Detect which cell encompasses the target text, then output its (X, Y) center coordinate. 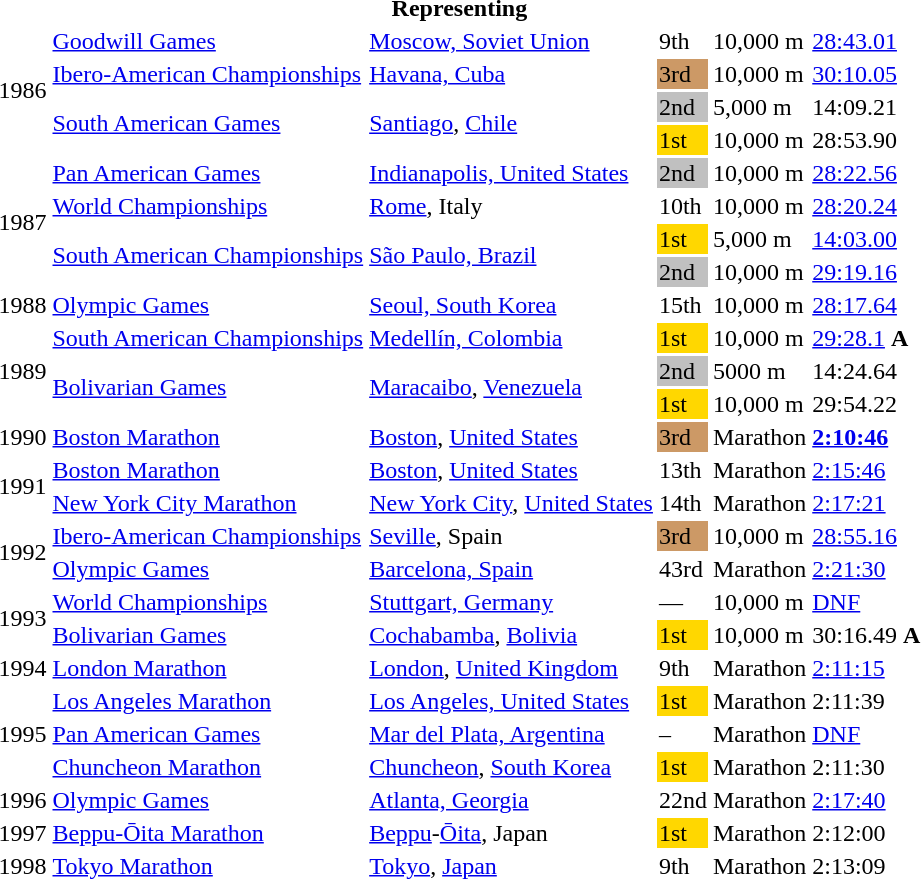
43rd (682, 569)
– (682, 734)
Indianapolis, United States (512, 173)
14th (682, 503)
Santiago, Chile (512, 124)
South American Games (208, 124)
10th (682, 206)
13th (682, 470)
New York City Marathon (208, 503)
Seville, Spain (512, 536)
Beppu-Ōita, Japan (512, 833)
Barcelona, Spain (512, 569)
London, United Kingdom (512, 668)
Medellín, Colombia (512, 338)
— (682, 602)
5000 m (759, 371)
Beppu-Ōita Marathon (208, 833)
Goodwill Games (208, 41)
London Marathon (208, 668)
Chuncheon Marathon (208, 767)
Los Angeles, United States (512, 701)
Chuncheon, South Korea (512, 767)
Rome, Italy (512, 206)
Stuttgart, Germany (512, 602)
Maracaibo, Venezuela (512, 388)
Mar del Plata, Argentina (512, 734)
15th (682, 305)
Seoul, South Korea (512, 305)
São Paulo, Brazil (512, 256)
Atlanta, Georgia (512, 800)
22nd (682, 800)
Moscow, Soviet Union (512, 41)
New York City, United States (512, 503)
Havana, Cuba (512, 74)
Cochabamba, Bolivia (512, 635)
Los Angeles Marathon (208, 701)
